Search for the cell housing the specified text and yield its (x, y) center coordinate. 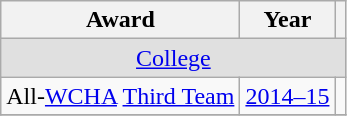
2014–15 (288, 96)
College (174, 58)
All-WCHA Third Team (120, 96)
Year (288, 20)
Award (120, 20)
